From the cell containing the given text, extract its center point as (x, y) coordinate. 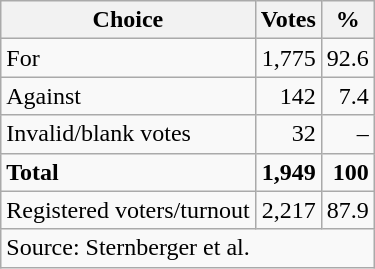
7.4 (348, 96)
Against (128, 96)
% (348, 20)
87.9 (348, 210)
1,775 (288, 58)
92.6 (348, 58)
1,949 (288, 172)
100 (348, 172)
142 (288, 96)
For (128, 58)
– (348, 134)
Invalid/blank votes (128, 134)
Total (128, 172)
Votes (288, 20)
2,217 (288, 210)
Choice (128, 20)
Registered voters/turnout (128, 210)
32 (288, 134)
Source: Sternberger et al. (188, 248)
